Extract the [x, y] coordinate from the center of the cell holding the provided text.  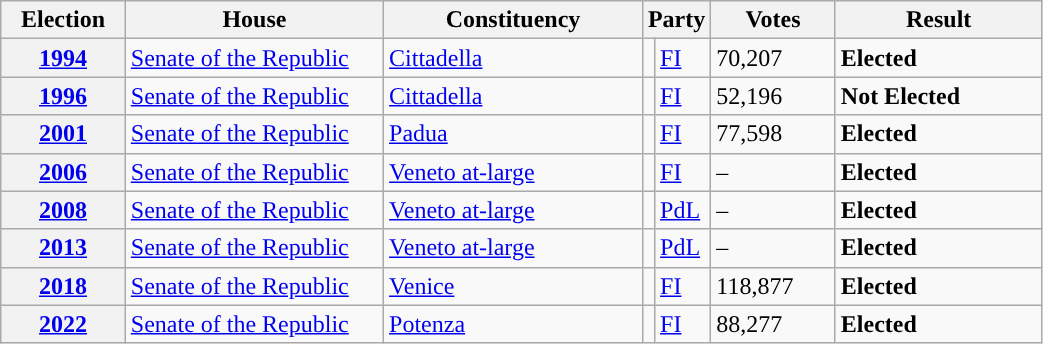
2018 [64, 286]
1994 [64, 58]
Venice [514, 286]
Constituency [514, 20]
52,196 [773, 96]
House [254, 20]
Potenza [514, 324]
118,877 [773, 286]
Not Elected [938, 96]
1996 [64, 96]
Votes [773, 20]
Party [676, 20]
2022 [64, 324]
2006 [64, 172]
Result [938, 20]
70,207 [773, 58]
88,277 [773, 324]
Padua [514, 134]
Election [64, 20]
2013 [64, 248]
2008 [64, 210]
77,598 [773, 134]
2001 [64, 134]
